Determine the (x, y) coordinate at the center of the cell enclosing the given text.  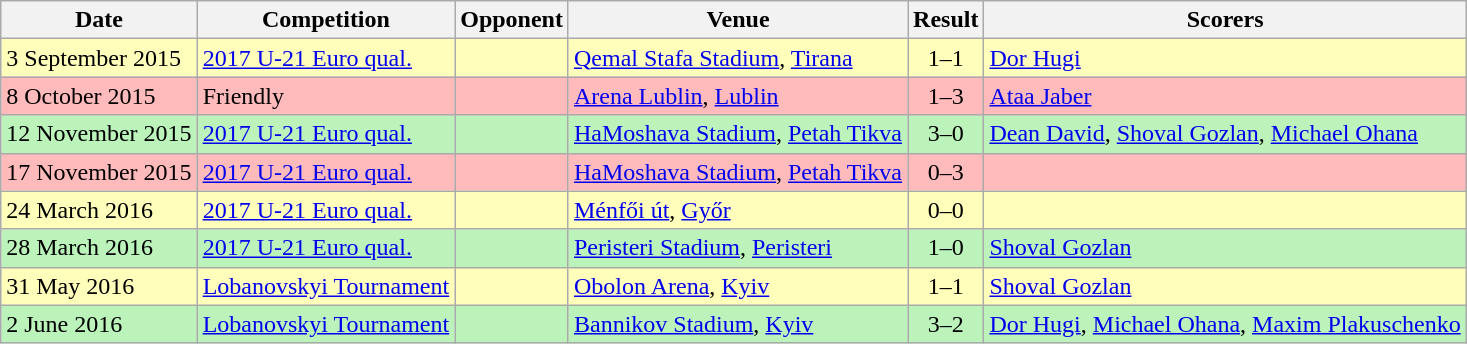
12 November 2015 (99, 134)
Scorers (1225, 20)
3–2 (946, 324)
0–3 (946, 172)
31 May 2016 (99, 286)
2 June 2016 (99, 324)
Result (946, 20)
Friendly (326, 96)
Ataa Jaber (1225, 96)
28 March 2016 (99, 248)
Arena Lublin, Lublin (738, 96)
Dor Hugi (1225, 58)
Bannikov Stadium, Kyiv (738, 324)
1–0 (946, 248)
Dean David, Shoval Gozlan, Michael Ohana (1225, 134)
17 November 2015 (99, 172)
Ménfői út, Győr (738, 210)
Opponent (512, 20)
0–0 (946, 210)
24 March 2016 (99, 210)
Qemal Stafa Stadium, Tirana (738, 58)
3–0 (946, 134)
3 September 2015 (99, 58)
Dor Hugi, Michael Ohana, Maxim Plakuschenko (1225, 324)
8 October 2015 (99, 96)
1–3 (946, 96)
Date (99, 20)
Obolon Arena, Kyiv (738, 286)
Competition (326, 20)
Venue (738, 20)
Peristeri Stadium, Peristeri (738, 248)
